Provide the [X, Y] coordinate of the cell's center where the given text is located.  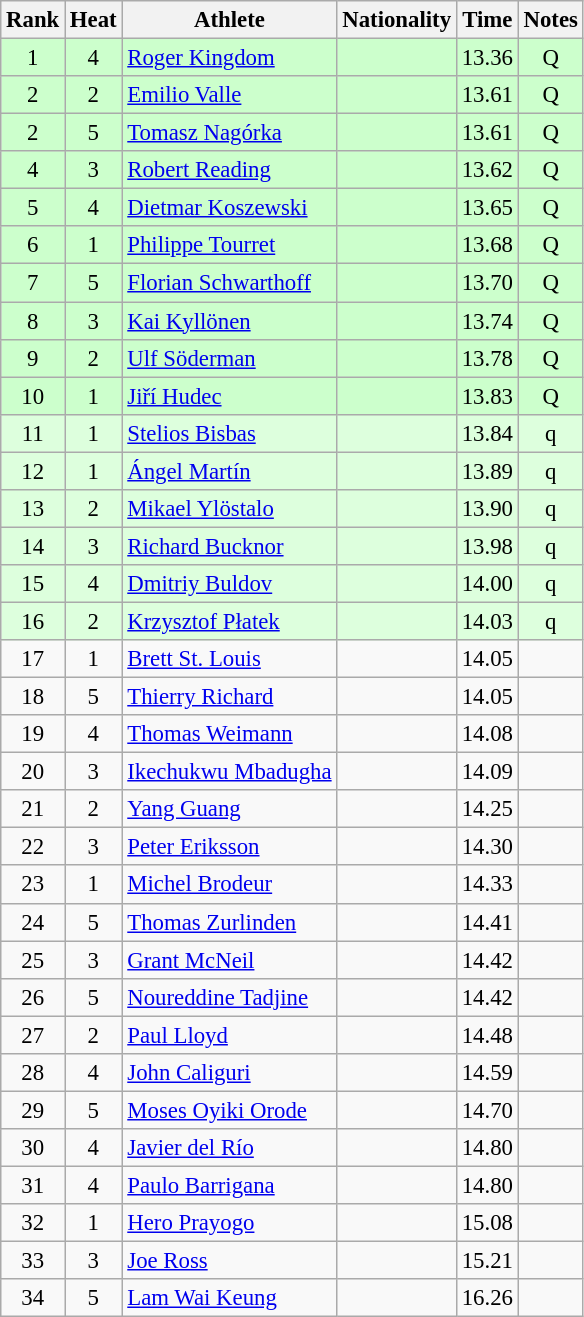
9 [33, 358]
14.09 [487, 772]
16.26 [487, 1298]
21 [33, 809]
Dietmar Koszewski [230, 208]
Grant McNeil [230, 960]
Paulo Barrigana [230, 1185]
25 [33, 960]
32 [33, 1223]
14.59 [487, 1073]
Yang Guang [230, 809]
Lam Wai Keung [230, 1298]
Ángel Martín [230, 471]
15.21 [487, 1261]
Kai Kyllönen [230, 321]
Joe Ross [230, 1261]
Notes [550, 20]
Nationality [396, 20]
13.78 [487, 358]
Emilio Valle [230, 95]
17 [33, 659]
34 [33, 1298]
Florian Schwarthoff [230, 283]
13.62 [487, 170]
18 [33, 697]
14 [33, 546]
Ulf Söderman [230, 358]
16 [33, 621]
7 [33, 283]
19 [33, 734]
15.08 [487, 1223]
Moses Oyiki Orode [230, 1110]
Paul Lloyd [230, 1035]
13.70 [487, 283]
Robert Reading [230, 170]
14.33 [487, 885]
13.98 [487, 546]
13.89 [487, 471]
John Caliguri [230, 1073]
Thomas Weimann [230, 734]
31 [33, 1185]
Ikechukwu Mbadugha [230, 772]
13.83 [487, 396]
14.03 [487, 621]
14.25 [487, 809]
Michel Brodeur [230, 885]
24 [33, 922]
12 [33, 471]
30 [33, 1148]
Noureddine Tadjine [230, 997]
Jiří Hudec [230, 396]
14.48 [487, 1035]
Javier del Río [230, 1148]
13.68 [487, 245]
22 [33, 847]
13.65 [487, 208]
Hero Prayogo [230, 1223]
23 [33, 885]
Peter Eriksson [230, 847]
Mikael Ylöstalo [230, 509]
Stelios Bisbas [230, 433]
Philippe Tourret [230, 245]
Thierry Richard [230, 697]
14.30 [487, 847]
13.84 [487, 433]
14.00 [487, 584]
26 [33, 997]
14.41 [487, 922]
Heat [94, 20]
13.36 [487, 58]
13.90 [487, 509]
Roger Kingdom [230, 58]
14.08 [487, 734]
11 [33, 433]
13 [33, 509]
Krzysztof Płatek [230, 621]
8 [33, 321]
Brett St. Louis [230, 659]
33 [33, 1261]
Time [487, 20]
14.70 [487, 1110]
Rank [33, 20]
Dmitriy Buldov [230, 584]
29 [33, 1110]
13.74 [487, 321]
Athlete [230, 20]
28 [33, 1073]
Thomas Zurlinden [230, 922]
6 [33, 245]
15 [33, 584]
Richard Bucknor [230, 546]
27 [33, 1035]
10 [33, 396]
20 [33, 772]
Tomasz Nagórka [230, 133]
